For the text-containing cell, return its midpoint in [X, Y] coordinate format. 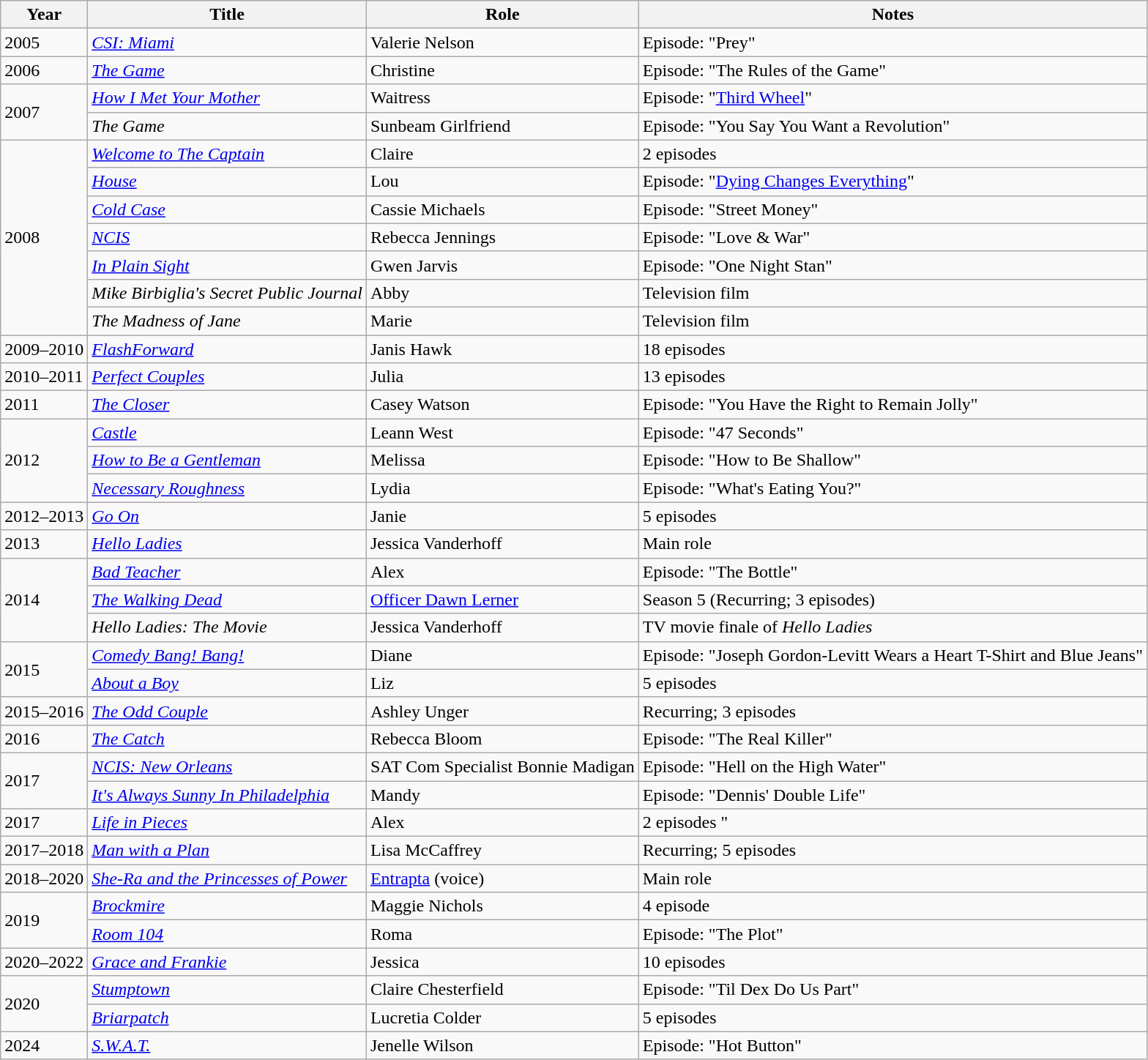
Recurring; 3 episodes [892, 711]
TV movie finale of Hello Ladies [892, 627]
2005 [44, 42]
Episode: "How to Be Shallow" [892, 460]
Episode: "What's Eating You?" [892, 488]
2012–2013 [44, 516]
S.W.A.T. [227, 1045]
Janis Hawk [502, 349]
Rebecca Jennings [502, 237]
Lisa McCaffrey [502, 851]
In Plain Sight [227, 265]
Go On [227, 516]
Rebecca Bloom [502, 739]
Marie [502, 321]
2007 [44, 112]
Abby [502, 293]
Lou [502, 182]
2019 [44, 920]
13 episodes [892, 377]
House [227, 182]
Mandy [502, 794]
2012 [44, 460]
Necessary Roughness [227, 488]
2024 [44, 1045]
Claire [502, 154]
Notes [892, 15]
Life in Pieces [227, 823]
Episode: "Street Money" [892, 209]
FlashForward [227, 349]
Role [502, 15]
Episode: "Third Wheel" [892, 98]
The Closer [227, 405]
The Catch [227, 739]
Episode: "47 Seconds" [892, 433]
2015–2016 [44, 711]
How I Met Your Mother [227, 98]
Title [227, 15]
2008 [44, 237]
Episode: "Dennis' Double Life" [892, 794]
CSI: Miami [227, 42]
Waitress [502, 98]
NCIS: New Orleans [227, 766]
Cold Case [227, 209]
The Madness of Jane [227, 321]
Welcome to The Captain [227, 154]
She-Ra and the Princesses of Power [227, 878]
Stumptown [227, 990]
2020–2022 [44, 962]
Episode: "You Say You Want a Revolution" [892, 126]
Jessica [502, 962]
NCIS [227, 237]
Comedy Bang! Bang! [227, 655]
2017–2018 [44, 851]
Mike Birbiglia's Secret Public Journal [227, 293]
2016 [44, 739]
2014 [44, 600]
Christine [502, 70]
Janie [502, 516]
Episode: "The Real Killer" [892, 739]
How to Be a Gentleman [227, 460]
SAT Com Specialist Bonnie Madigan [502, 766]
Casey Watson [502, 405]
The Walking Dead [227, 600]
Episode: "Dying Changes Everything" [892, 182]
Episode: "The Plot" [892, 934]
2011 [44, 405]
Leann West [502, 433]
It's Always Sunny In Philadelphia [227, 794]
Cassie Michaels [502, 209]
Season 5 (Recurring; 3 episodes) [892, 600]
2 episodes " [892, 823]
10 episodes [892, 962]
2 episodes [892, 154]
Recurring; 5 episodes [892, 851]
Officer Dawn Lerner [502, 600]
Maggie Nichols [502, 906]
Sunbeam Girlfriend [502, 126]
Julia [502, 377]
Episode: "Love & War" [892, 237]
Brockmire [227, 906]
Episode: "Hot Button" [892, 1045]
Room 104 [227, 934]
Year [44, 15]
Perfect Couples [227, 377]
Jenelle Wilson [502, 1045]
Valerie Nelson [502, 42]
Briarpatch [227, 1018]
2015 [44, 669]
Claire Chesterfield [502, 990]
Diane [502, 655]
Lydia [502, 488]
Man with a Plan [227, 851]
Episode: "Joseph Gordon-Levitt Wears a Heart T-Shirt and Blue Jeans" [892, 655]
Entrapta (voice) [502, 878]
Gwen Jarvis [502, 265]
Episode: "Til Dex Do Us Part" [892, 990]
Episode: "One Night Stan" [892, 265]
Liz [502, 683]
Episode: "You Have the Right to Remain Jolly" [892, 405]
2018–2020 [44, 878]
2020 [44, 1004]
The Odd Couple [227, 711]
4 episode [892, 906]
2013 [44, 544]
2010–2011 [44, 377]
Hello Ladies: The Movie [227, 627]
Episode: "Hell on the High Water" [892, 766]
About a Boy [227, 683]
Ashley Unger [502, 711]
Melissa [502, 460]
2006 [44, 70]
18 episodes [892, 349]
2009–2010 [44, 349]
Castle [227, 433]
Bad Teacher [227, 572]
Episode: "Prey" [892, 42]
Roma [502, 934]
Grace and Frankie [227, 962]
Hello Ladies [227, 544]
Episode: "The Rules of the Game" [892, 70]
Lucretia Colder [502, 1018]
Episode: "The Bottle" [892, 572]
